Identify which cell holds the provided text, then report its (x, y) central coordinate. 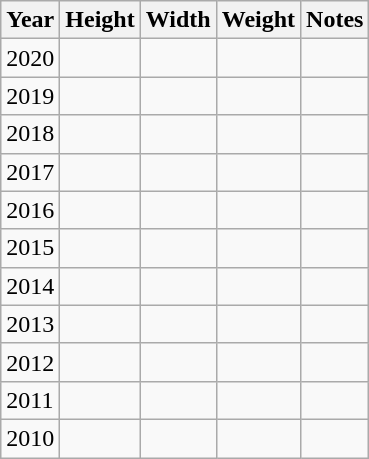
Width (178, 20)
2014 (30, 286)
2018 (30, 134)
2019 (30, 96)
2011 (30, 400)
2015 (30, 248)
Year (30, 20)
Height (100, 20)
2012 (30, 362)
2010 (30, 438)
Weight (258, 20)
Notes (335, 20)
2016 (30, 210)
2020 (30, 58)
2013 (30, 324)
2017 (30, 172)
